Find where the given text appears and provide that cell's center as [X, Y] coordinate. 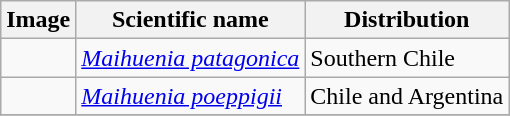
Maihuenia patagonica [190, 58]
Scientific name [190, 20]
Maihuenia poeppigii [190, 96]
Chile and Argentina [407, 96]
Image [38, 20]
Southern Chile [407, 58]
Distribution [407, 20]
